Detect which cell encompasses the target text, then output its (x, y) center coordinate. 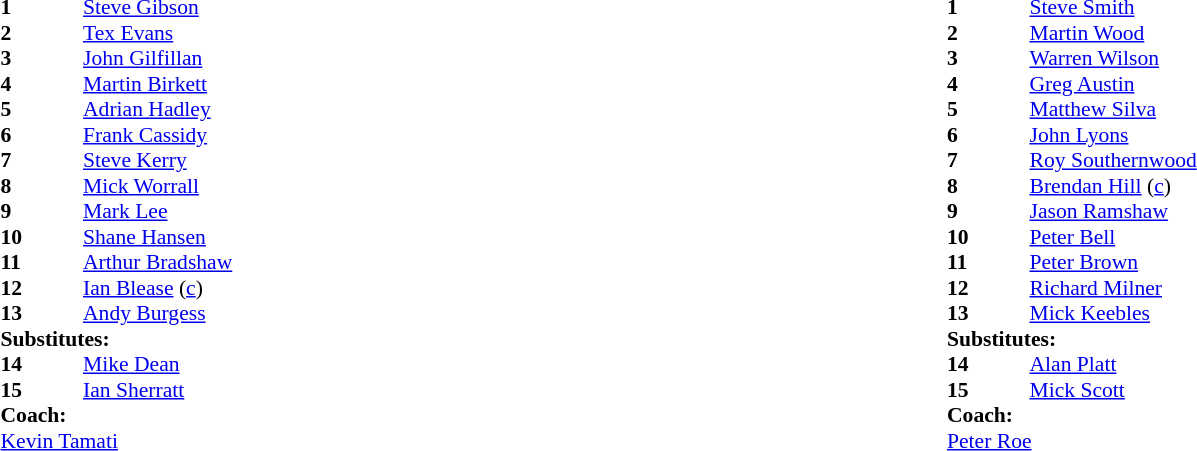
Jason Ramshaw (1114, 211)
Ian Sherratt (158, 390)
Frank Cassidy (158, 135)
Brendan Hill (c) (1114, 186)
Steve Kerry (158, 161)
John Lyons (1114, 135)
Peter Brown (1114, 263)
Matthew Silva (1114, 109)
Martin Birkett (158, 84)
Roy Southernwood (1114, 161)
John Gilfillan (158, 59)
Adrian Hadley (158, 109)
Mick Scott (1114, 390)
Mick Worrall (158, 186)
Martin Wood (1114, 33)
Andy Burgess (158, 313)
Alan Platt (1114, 365)
Mike Dean (158, 365)
Shane Hansen (158, 237)
Greg Austin (1114, 84)
Mark Lee (158, 211)
Peter Bell (1114, 237)
Mick Keebles (1114, 313)
Warren Wilson (1114, 59)
Tex Evans (158, 33)
Ian Blease (c) (158, 288)
Richard Milner (1114, 288)
Arthur Bradshaw (158, 263)
